Identify which cell holds the provided text, then report its (X, Y) central coordinate. 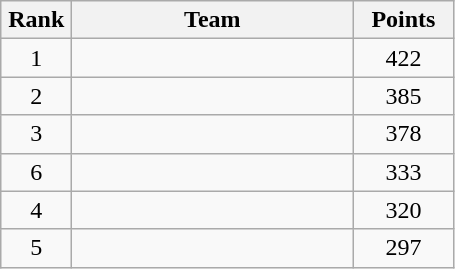
4 (36, 210)
333 (404, 172)
378 (404, 134)
385 (404, 96)
3 (36, 134)
422 (404, 58)
5 (36, 248)
1 (36, 58)
2 (36, 96)
297 (404, 248)
6 (36, 172)
320 (404, 210)
Points (404, 20)
Rank (36, 20)
Team (212, 20)
